Scan for the cell matching the given text and deliver its [X, Y] coordinate at center. 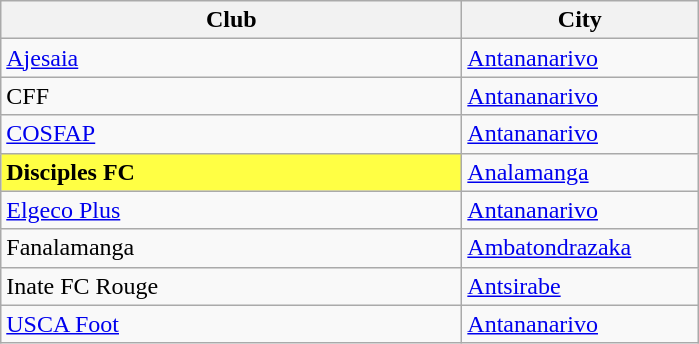
Disciples FC [232, 172]
Fanalamanga [232, 248]
Ajesaia [232, 58]
COSFAP [232, 134]
City [580, 20]
Antsirabe [580, 286]
USCA Foot [232, 324]
CFF [232, 96]
Ambatondrazaka [580, 248]
Inate FC Rouge [232, 286]
Club [232, 20]
Analamanga [580, 172]
Elgeco Plus [232, 210]
